From the cell containing the given text, extract its center point as [x, y] coordinate. 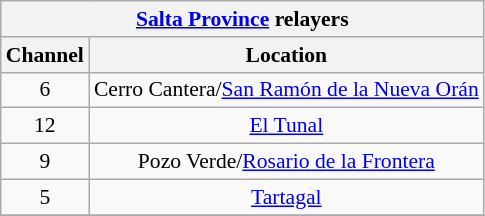
5 [45, 197]
Salta Province relayers [242, 19]
9 [45, 162]
Pozo Verde/Rosario de la Frontera [286, 162]
Cerro Cantera/San Ramón de la Nueva Orán [286, 90]
6 [45, 90]
Tartagal [286, 197]
Channel [45, 55]
El Tunal [286, 126]
12 [45, 126]
Location [286, 55]
